For the text-containing cell, return its midpoint in (X, Y) coordinate format. 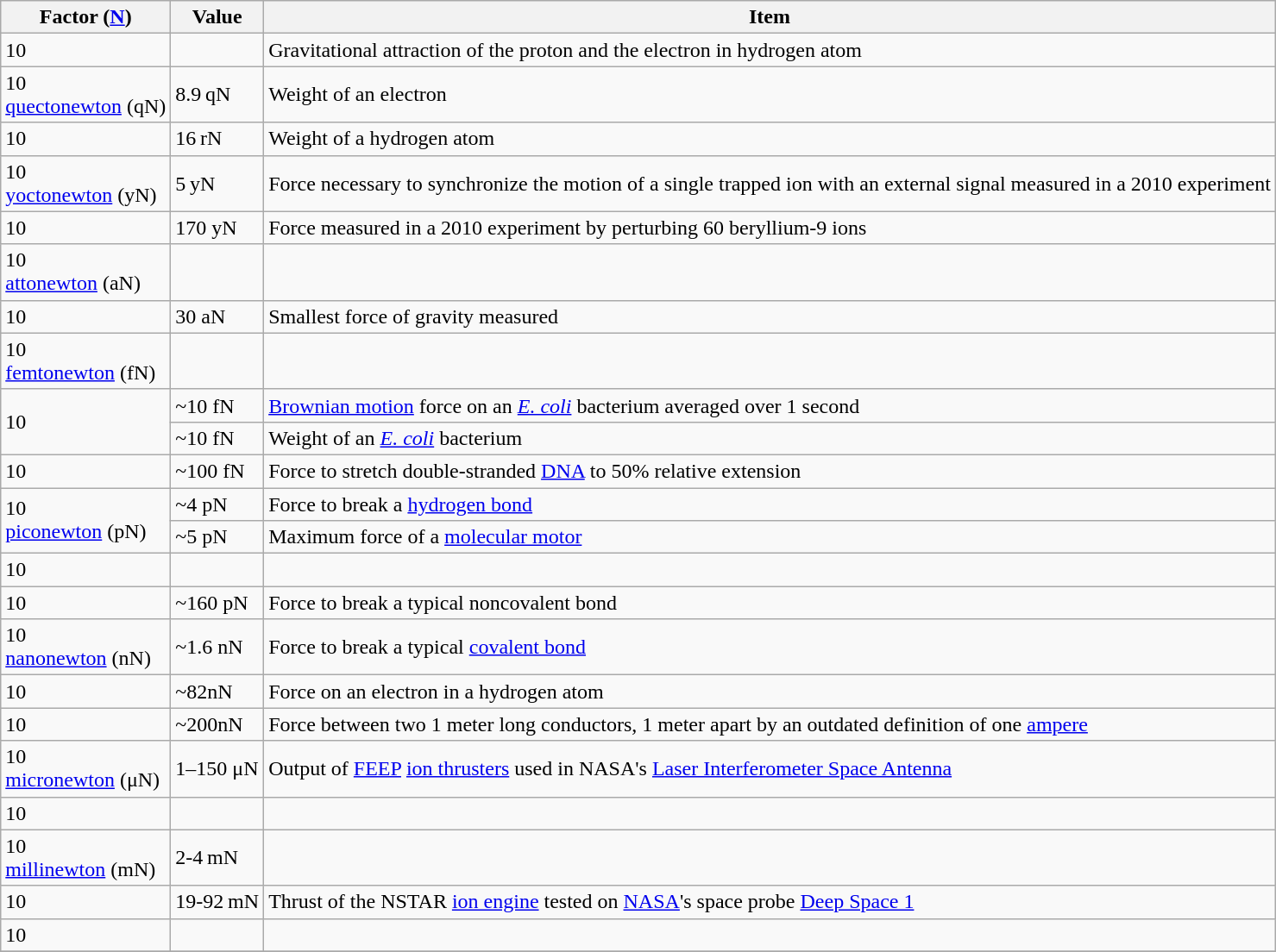
10attonewton (aN) (86, 272)
Weight of an E. coli bacterium (770, 438)
Smallest force of gravity measured (770, 316)
Force measured in a 2010 experiment by perturbing 60 beryllium-9 ions (770, 228)
Item (770, 17)
Force to break a hydrogen bond (770, 504)
Weight of an electron (770, 95)
Force to break a typical noncovalent bond (770, 603)
170 yN (217, 228)
Force to stretch double-stranded DNA to 50% relative extension (770, 471)
10femtonewton (fN) (86, 360)
10micronewton (μN) (86, 769)
10millinewton (mN) (86, 857)
~1.6 nN (217, 647)
Thrust of the NSTAR ion engine tested on NASA's space probe Deep Space 1 (770, 902)
30 aN (217, 316)
~5 pN (217, 537)
Force to break a typical covalent bond (770, 647)
~200nN (217, 724)
19-92 mN (217, 902)
Force necessary to synchronize the motion of a single trapped ion with an external signal measured in a 2010 experiment (770, 183)
Brownian motion force on an E. coli bacterium averaged over 1 second (770, 405)
Force between two 1 meter long conductors, 1 meter apart by an outdated definition of one ampere (770, 724)
8.9 qN (217, 95)
~82nN (217, 692)
10piconewton (pN) (86, 521)
2-4 mN (217, 857)
5 yN (217, 183)
Factor (N) (86, 17)
Maximum force of a molecular motor (770, 537)
16 rN (217, 139)
~160 pN (217, 603)
10yoctonewton (yN) (86, 183)
Force on an electron in a hydrogen atom (770, 692)
Weight of a hydrogen atom (770, 139)
~100 fN (217, 471)
Value (217, 17)
Output of FEEP ion thrusters used in NASA's Laser Interferometer Space Antenna (770, 769)
10nanonewton (nN) (86, 647)
Gravitational attraction of the proton and the electron in hydrogen atom (770, 50)
~4 pN (217, 504)
1–150 μN (217, 769)
10quectonewton (qN) (86, 95)
